Scan for the cell matching the given text and deliver its (x, y) coordinate at center. 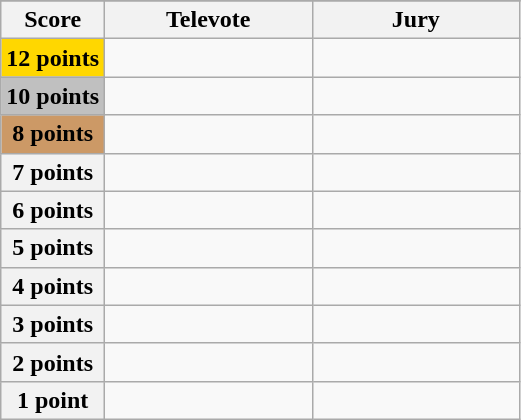
8 points (53, 134)
Score (53, 20)
1 point (53, 400)
Jury (416, 20)
3 points (53, 324)
4 points (53, 286)
12 points (53, 58)
Televote (209, 20)
5 points (53, 248)
7 points (53, 172)
6 points (53, 210)
10 points (53, 96)
2 points (53, 362)
